Scan for the cell matching the given text and deliver its (x, y) coordinate at center. 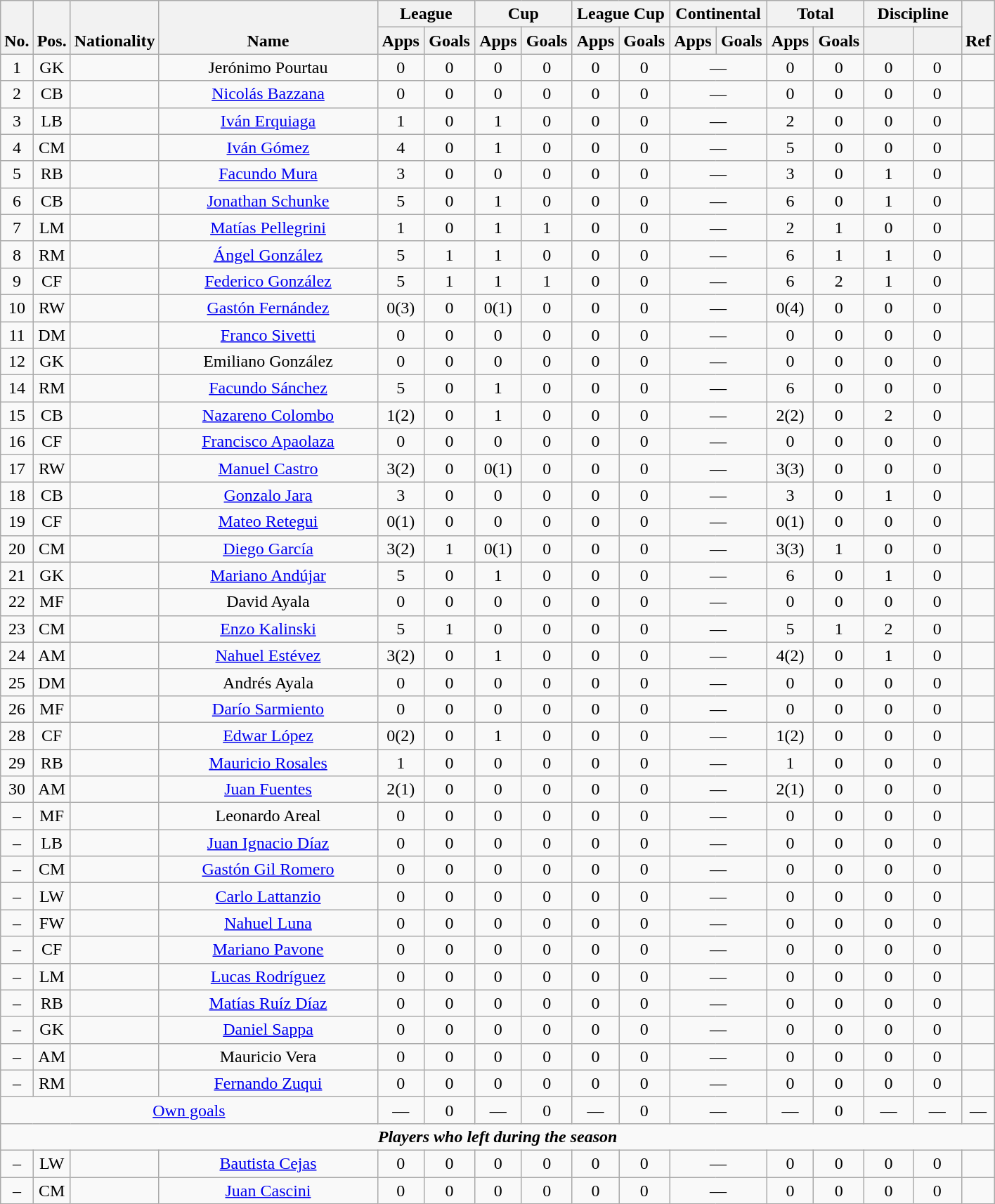
Carlo Lattanzio (268, 896)
Juan Cascini (268, 1191)
Francisco Apaolaza (268, 442)
Mariano Andújar (268, 575)
2(2) (790, 415)
Own goals (189, 1110)
0(2) (401, 735)
19 (17, 522)
Cup (524, 14)
Daniel Sappa (268, 1030)
Ref (978, 27)
Gastón Gil Romero (268, 870)
20 (17, 549)
Jonathan Schunke (268, 201)
Leonardo Areal (268, 816)
8 (17, 254)
Franco Sivetti (268, 335)
Lucas Rodríguez (268, 976)
22 (17, 602)
Matías Ruíz Díaz (268, 1003)
30 (17, 790)
15 (17, 415)
Diego García (268, 549)
Matías Pellegrini (268, 228)
9 (17, 281)
Darío Sarmiento (268, 709)
4(2) (790, 655)
10 (17, 308)
0(3) (401, 308)
Federico González (268, 281)
Ángel González (268, 254)
Mauricio Rosales (268, 762)
Mateo Retegui (268, 522)
Edwar López (268, 735)
24 (17, 655)
Emiliano González (268, 362)
Gastón Fernández (268, 308)
Juan Fuentes (268, 790)
Total (815, 14)
Continental (718, 14)
Mauricio Vera (268, 1056)
Iván Gómez (268, 148)
No. (17, 27)
David Ayala (268, 602)
0(4) (790, 308)
Players who left during the season (497, 1137)
16 (17, 442)
League Cup (621, 14)
Facundo Mura (268, 174)
28 (17, 735)
29 (17, 762)
11 (17, 335)
Nazareno Colombo (268, 415)
Discipline (913, 14)
League (426, 14)
Mariano Pavone (268, 950)
Gonzalo Jara (268, 495)
Jerónimo Pourtau (268, 67)
Manuel Castro (268, 469)
25 (17, 682)
Andrés Ayala (268, 682)
Iván Erquiaga (268, 121)
FW (52, 923)
Name (268, 27)
14 (17, 388)
Facundo Sánchez (268, 388)
18 (17, 495)
Nahuel Luna (268, 923)
17 (17, 469)
Juan Ignacio Díaz (268, 843)
Nationality (115, 27)
Nicolás Bazzana (268, 94)
26 (17, 709)
Fernando Zuqui (268, 1083)
Enzo Kalinski (268, 629)
12 (17, 362)
23 (17, 629)
Nahuel Estévez (268, 655)
7 (17, 228)
Bautista Cejas (268, 1163)
Pos. (52, 27)
21 (17, 575)
